Provide the [x, y] coordinate of the cell's center where the given text is located.  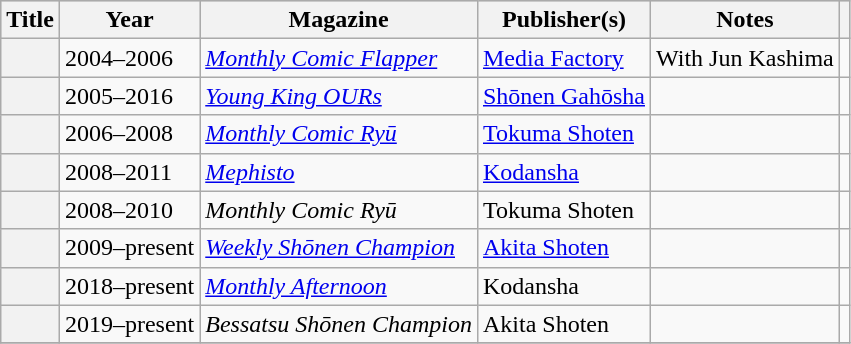
Bessatsu Shōnen Champion [339, 324]
2018–present [129, 286]
Monthly Comic Flapper [339, 58]
Monthly Afternoon [339, 286]
2004–2006 [129, 58]
Mephisto [339, 172]
Year [129, 20]
Media Factory [564, 58]
2005–2016 [129, 96]
With Jun Kashima [746, 58]
Notes [746, 20]
Shōnen Gahōsha [564, 96]
Title [30, 20]
Young King OURs [339, 96]
Publisher(s) [564, 20]
2006–2008 [129, 134]
2008–2011 [129, 172]
Weekly Shōnen Champion [339, 248]
2019–present [129, 324]
Magazine [339, 20]
2009–present [129, 248]
2008–2010 [129, 210]
